Output the (X, Y) coordinate of the center of the cell containing the given text.  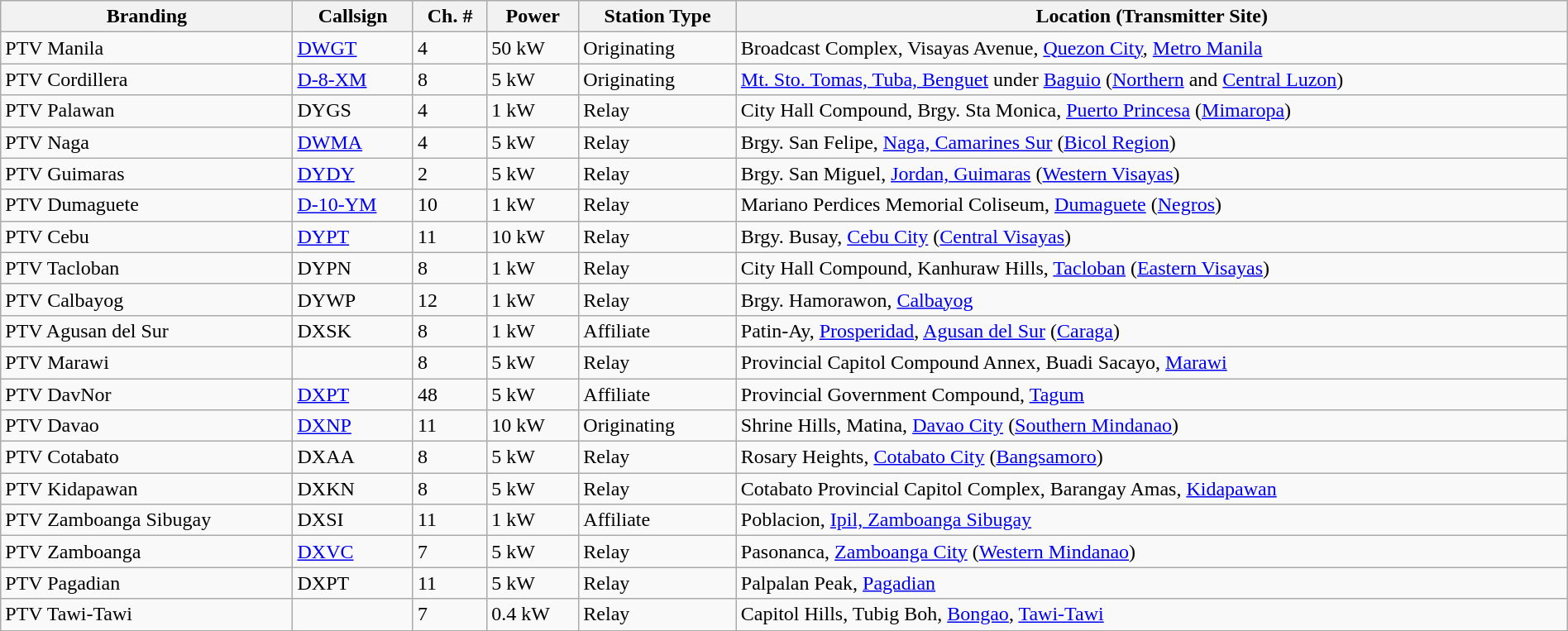
PTV Cebu (147, 237)
Brgy. Hamorawon, Calbayog (1151, 299)
DYDY (352, 174)
DXAA (352, 457)
D-8-XM (352, 79)
PTV Dumaguete (147, 205)
PTV Davao (147, 426)
Provincial Government Compound, Tagum (1151, 394)
DWGT (352, 48)
PTV DavNor (147, 394)
City Hall Compound, Brgy. Sta Monica, Puerto Princesa (Mimaropa) (1151, 111)
Callsign (352, 17)
Mt. Sto. Tomas, Tuba, Benguet under Baguio (Northern and Central Luzon) (1151, 79)
DXKN (352, 489)
0.4 kW (533, 614)
DYPT (352, 237)
Power (533, 17)
DYWP (352, 299)
PTV Marawi (147, 362)
DXVC (352, 552)
Station Type (657, 17)
PTV Cordillera (147, 79)
DXSI (352, 520)
PTV Tawi-Tawi (147, 614)
PTV Manila (147, 48)
PTV Pagadian (147, 583)
Capitol Hills, Tubig Boh, Bongao, Tawi-Tawi (1151, 614)
PTV Kidapawan (147, 489)
City Hall Compound, Kanhuraw Hills, Tacloban (Eastern Visayas) (1151, 268)
Poblacion, Ipil, Zamboanga Sibugay (1151, 520)
Patin-Ay, Prosperidad, Agusan del Sur (Caraga) (1151, 331)
PTV Cotabato (147, 457)
Brgy. San Felipe, Naga, Camarines Sur (Bicol Region) (1151, 142)
PTV Naga (147, 142)
Ch. # (450, 17)
Rosary Heights, Cotabato City (Bangsamoro) (1151, 457)
Cotabato Provincial Capitol Complex, Barangay Amas, Kidapawan (1151, 489)
Brgy. San Miguel, Jordan, Guimaras (Western Visayas) (1151, 174)
PTV Agusan del Sur (147, 331)
PTV Palawan (147, 111)
Brgy. Busay, Cebu City (Central Visayas) (1151, 237)
DYPN (352, 268)
Mariano Perdices Memorial Coliseum, Dumaguete (Negros) (1151, 205)
10 (450, 205)
12 (450, 299)
PTV Tacloban (147, 268)
PTV Zamboanga Sibugay (147, 520)
Broadcast Complex, Visayas Avenue, Quezon City, Metro Manila (1151, 48)
50 kW (533, 48)
Branding (147, 17)
PTV Guimaras (147, 174)
48 (450, 394)
PTV Calbayog (147, 299)
Provincial Capitol Compound Annex, Buadi Sacayo, Marawi (1151, 362)
Palpalan Peak, Pagadian (1151, 583)
Shrine Hills, Matina, Davao City (Southern Mindanao) (1151, 426)
Pasonanca, Zamboanga City (Western Mindanao) (1151, 552)
DXNP (352, 426)
DWMA (352, 142)
PTV Zamboanga (147, 552)
D-10-YM (352, 205)
DXSK (352, 331)
2 (450, 174)
DYGS (352, 111)
Location (Transmitter Site) (1151, 17)
